Provide the (X, Y) coordinate of the cell's center where the given text is located.  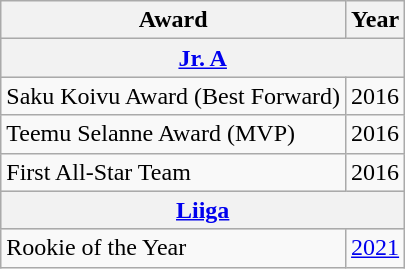
Saku Koivu Award (Best Forward) (174, 96)
Teemu Selanne Award (MVP) (174, 134)
2021 (376, 248)
Year (376, 20)
Rookie of the Year (174, 248)
Liiga (203, 210)
First All-Star Team (174, 172)
Award (174, 20)
Jr. A (203, 58)
